Return [x, y] of the center of cell containing provided text 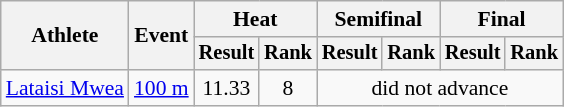
100 m [162, 88]
11.33 [227, 88]
Lataisi Mwea [65, 88]
Athlete [65, 36]
Heat [256, 19]
did not advance [440, 88]
8 [288, 88]
Event [162, 36]
Semifinal [378, 19]
Final [502, 19]
